Locate the cell with the specified text and output its [x, y] center coordinate. 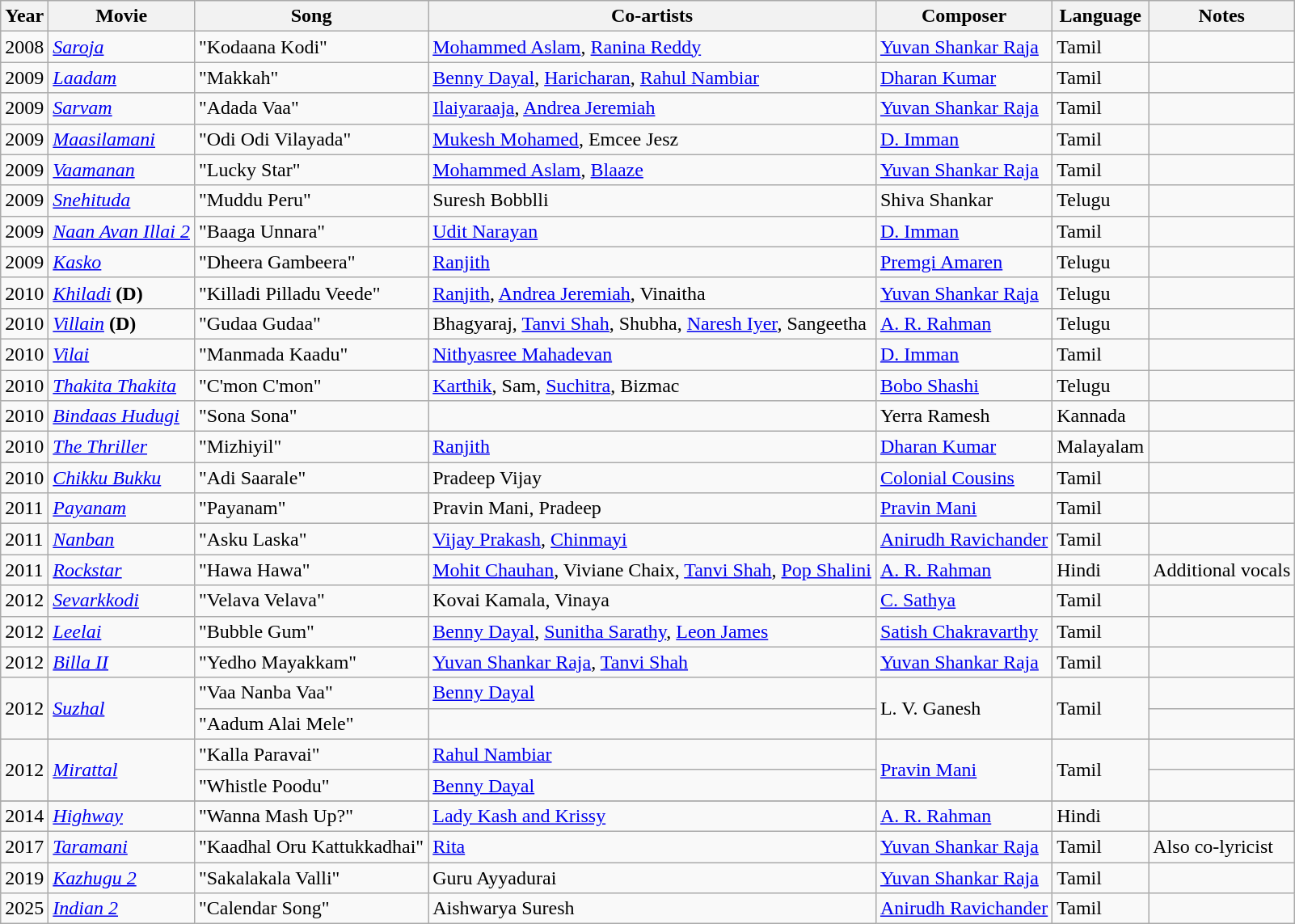
Sarvam [121, 108]
Benny Dayal, Haricharan, Rahul Nambiar [652, 78]
Also co-lyricist [1222, 846]
Additional vocals [1222, 570]
"Wanna Mash Up?" [310, 816]
Rita [652, 846]
"Muddu Peru" [310, 200]
"Payanam" [310, 508]
Karthik, Sam, Suchitra, Bizmac [652, 386]
Yuvan Shankar Raja, Tanvi Shah [652, 662]
Pravin Mani, Pradeep [652, 508]
Sevarkkodi [121, 601]
Movie [121, 16]
"Dheera Gambeera" [310, 262]
Yerra Ramesh [964, 416]
Guru Ayyadurai [652, 877]
Suzhal [121, 708]
Payanam [121, 508]
"C'mon C'mon" [310, 386]
"Hawa Hawa" [310, 570]
Vijay Prakash, Chinmayi [652, 539]
Nanban [121, 539]
Kannada [1101, 416]
"Gudaa Gudaa" [310, 323]
L. V. Ganesh [964, 708]
Indian 2 [121, 909]
Lady Kash and Krissy [652, 816]
Chikku Bukku [121, 478]
Khiladi (D) [121, 293]
"Velava Velava" [310, 601]
Co-artists [652, 16]
Year [24, 16]
2008 [24, 47]
Colonial Cousins [964, 478]
2014 [24, 816]
"Whistle Poodu" [310, 785]
"Manmada Kaadu" [310, 354]
"Yedho Mayakkam" [310, 662]
Bobo Shashi [964, 386]
Kasko [121, 262]
Leelai [121, 631]
Rockstar [121, 570]
Mukesh Mohamed, Emcee Jesz [652, 139]
Billa II [121, 662]
Bindaas Hudugi [121, 416]
"Bubble Gum" [310, 631]
Benny Dayal, Sunitha Sarathy, Leon James [652, 631]
Rahul Nambiar [652, 754]
Pradeep Vijay [652, 478]
"Calendar Song" [310, 909]
Mohit Chauhan, Viviane Chaix, Tanvi Shah, Pop Shalini [652, 570]
"Baaga Unnara" [310, 231]
Mirattal [121, 770]
Saroja [121, 47]
2025 [24, 909]
Naan Avan Illai 2 [121, 231]
"Asku Laska" [310, 539]
Aishwarya Suresh [652, 909]
"Lucky Star" [310, 170]
Premgi Amaren [964, 262]
Taramani [121, 846]
Language [1101, 16]
Vaamanan [121, 170]
Malayalam [1101, 447]
"Sakalakala Valli" [310, 877]
Bhagyaraj, Tanvi Shah, Shubha, Naresh Iyer, Sangeetha [652, 323]
"Vaa Nanba Vaa" [310, 693]
The Thriller [121, 447]
2019 [24, 877]
Maasilamani [121, 139]
Notes [1222, 16]
C. Sathya [964, 601]
Kovai Kamala, Vinaya [652, 601]
"Kalla Paravai" [310, 754]
"Sona Sona" [310, 416]
Thakita Thakita [121, 386]
"Makkah" [310, 78]
"Killadi Pilladu Veede" [310, 293]
Snehituda [121, 200]
Laadam [121, 78]
Nithyasree Mahadevan [652, 354]
"Odi Odi Vilayada" [310, 139]
Highway [121, 816]
"Mizhiyil" [310, 447]
Mohammed Aslam, Blaaze [652, 170]
Shiva Shankar [964, 200]
Kazhugu 2 [121, 877]
Satish Chakravarthy [964, 631]
Song [310, 16]
"Kaadhal Oru Kattukkadhai" [310, 846]
Ilaiyaraaja, Andrea Jeremiah [652, 108]
2017 [24, 846]
"Adi Saarale" [310, 478]
Udit Narayan [652, 231]
Mohammed Aslam, Ranina Reddy [652, 47]
"Kodaana Kodi" [310, 47]
Suresh Bobblli [652, 200]
"Aadum Alai Mele" [310, 724]
"Adada Vaa" [310, 108]
Ranjith, Andrea Jeremiah, Vinaitha [652, 293]
Vilai [121, 354]
Villain (D) [121, 323]
Composer [964, 16]
